Search for the cell housing the specified text and yield its [X, Y] center coordinate. 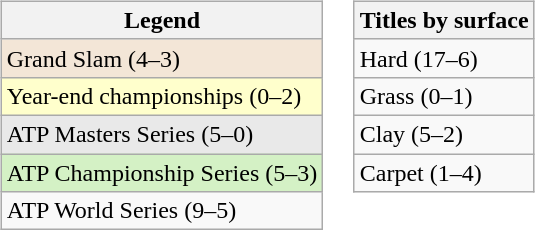
Grass (0–1) [444, 96]
Grand Slam (4–3) [162, 58]
Carpet (1–4) [444, 173]
Clay (5–2) [444, 134]
Hard (17–6) [444, 58]
Year-end championships (0–2) [162, 96]
ATP Championship Series (5–3) [162, 173]
ATP Masters Series (5–0) [162, 134]
Titles by surface [444, 20]
Legend [162, 20]
ATP World Series (9–5) [162, 211]
